Locate the cell with the specified text and output its (x, y) center coordinate. 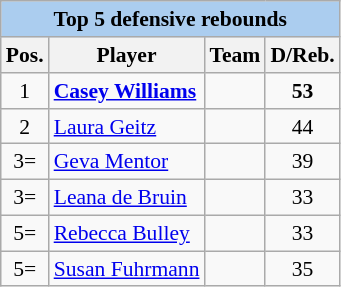
Player (127, 55)
Rebecca Bulley (127, 233)
2 (25, 126)
1 (25, 91)
Top 5 defensive rebounds (170, 19)
53 (302, 91)
39 (302, 162)
Susan Fuhrmann (127, 269)
35 (302, 269)
Leana de Bruin (127, 197)
Laura Geitz (127, 126)
Casey Williams (127, 91)
D/Reb. (302, 55)
Pos. (25, 55)
Team (234, 55)
44 (302, 126)
Geva Mentor (127, 162)
